For the text-containing cell, return its midpoint in [x, y] coordinate format. 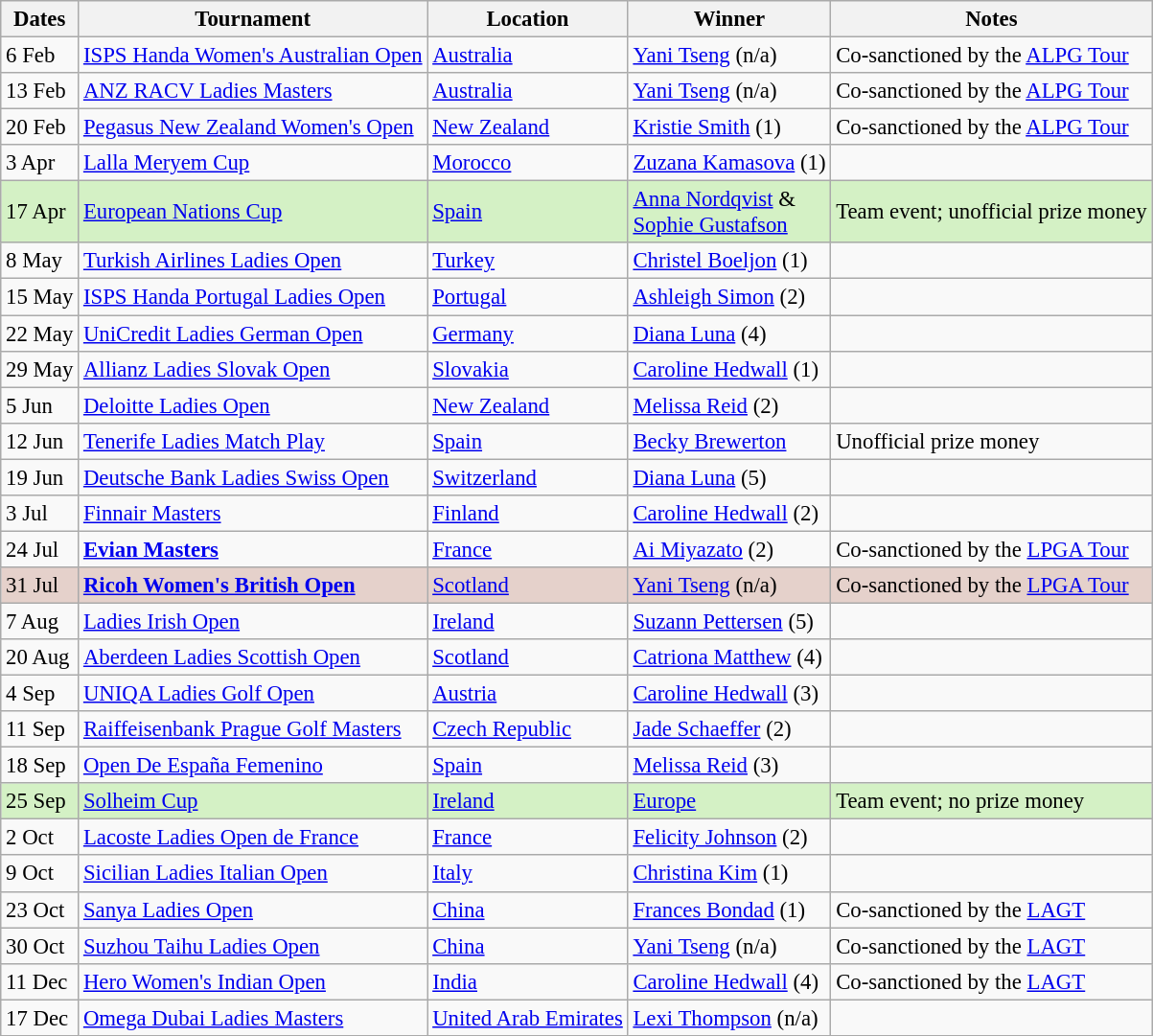
4 Sep [40, 694]
Lacoste Ladies Open de France [253, 838]
19 Jun [40, 477]
Switzerland [527, 477]
2 Oct [40, 838]
Ai Miyazato (2) [729, 549]
ANZ RACV Ladies Masters [253, 91]
Team event; unofficial prize money [991, 213]
Frances Bondad (1) [729, 909]
Tenerife Ladies Match Play [253, 441]
9 Oct [40, 874]
Tournament [253, 19]
Christel Boeljon (1) [729, 262]
United Arab Emirates [527, 1018]
Christina Kim (1) [729, 874]
Finland [527, 514]
29 May [40, 369]
3 Jul [40, 514]
Omega Dubai Ladies Masters [253, 1018]
Location [527, 19]
Allianz Ladies Slovak Open [253, 369]
Sanya Ladies Open [253, 909]
Slovakia [527, 369]
Raiffeisenbank Prague Golf Masters [253, 729]
Caroline Hedwall (3) [729, 694]
Open De España Femenino [253, 766]
6 Feb [40, 56]
Finnair Masters [253, 514]
15 May [40, 297]
25 Sep [40, 801]
Kristie Smith (1) [729, 127]
ISPS Handa Women's Australian Open [253, 56]
11 Dec [40, 981]
17 Apr [40, 213]
Lexi Thompson (n/a) [729, 1018]
23 Oct [40, 909]
Turkish Airlines Ladies Open [253, 262]
Solheim Cup [253, 801]
India [527, 981]
Czech Republic [527, 729]
Morocco [527, 163]
Ricoh Women's British Open [253, 586]
Italy [527, 874]
Zuzana Kamasova (1) [729, 163]
Jade Schaeffer (2) [729, 729]
European Nations Cup [253, 213]
8 May [40, 262]
5 Jun [40, 405]
Melissa Reid (3) [729, 766]
Aberdeen Ladies Scottish Open [253, 657]
Caroline Hedwall (2) [729, 514]
Hero Women's Indian Open [253, 981]
Ladies Irish Open [253, 621]
Caroline Hedwall (1) [729, 369]
3 Apr [40, 163]
Diana Luna (4) [729, 334]
UNIQA Ladies Golf Open [253, 694]
Winner [729, 19]
Felicity Johnson (2) [729, 838]
Dates [40, 19]
Notes [991, 19]
Catriona Matthew (4) [729, 657]
13 Feb [40, 91]
ISPS Handa Portugal Ladies Open [253, 297]
Deloitte Ladies Open [253, 405]
Europe [729, 801]
Germany [527, 334]
Portugal [527, 297]
Anna Nordqvist &Sophie Gustafson [729, 213]
Ashleigh Simon (2) [729, 297]
31 Jul [40, 586]
Caroline Hedwall (4) [729, 981]
18 Sep [40, 766]
Unofficial prize money [991, 441]
Deutsche Bank Ladies Swiss Open [253, 477]
Suzhou Taihu Ladies Open [253, 946]
7 Aug [40, 621]
Suzann Pettersen (5) [729, 621]
Diana Luna (5) [729, 477]
11 Sep [40, 729]
Turkey [527, 262]
Pegasus New Zealand Women's Open [253, 127]
Sicilian Ladies Italian Open [253, 874]
17 Dec [40, 1018]
Lalla Meryem Cup [253, 163]
20 Aug [40, 657]
Team event; no prize money [991, 801]
Becky Brewerton [729, 441]
20 Feb [40, 127]
22 May [40, 334]
UniCredit Ladies German Open [253, 334]
Evian Masters [253, 549]
Melissa Reid (2) [729, 405]
30 Oct [40, 946]
Austria [527, 694]
24 Jul [40, 549]
12 Jun [40, 441]
